Search for the cell housing the specified text and yield its (x, y) center coordinate. 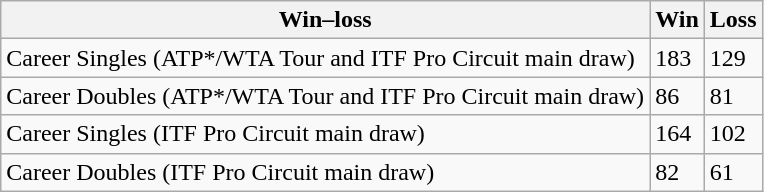
Career Singles (ATP*/WTA Tour and ITF Pro Circuit main draw) (326, 58)
164 (678, 134)
Career Doubles (ATP*/WTA Tour and ITF Pro Circuit main draw) (326, 96)
82 (678, 172)
129 (733, 58)
Career Doubles (ITF Pro Circuit main draw) (326, 172)
Win (678, 20)
102 (733, 134)
81 (733, 96)
Win–loss (326, 20)
Career Singles (ITF Pro Circuit main draw) (326, 134)
183 (678, 58)
61 (733, 172)
Loss (733, 20)
86 (678, 96)
